Pinpoint the cell where the given text exists, returning its [X, Y] midpoint coordinate. 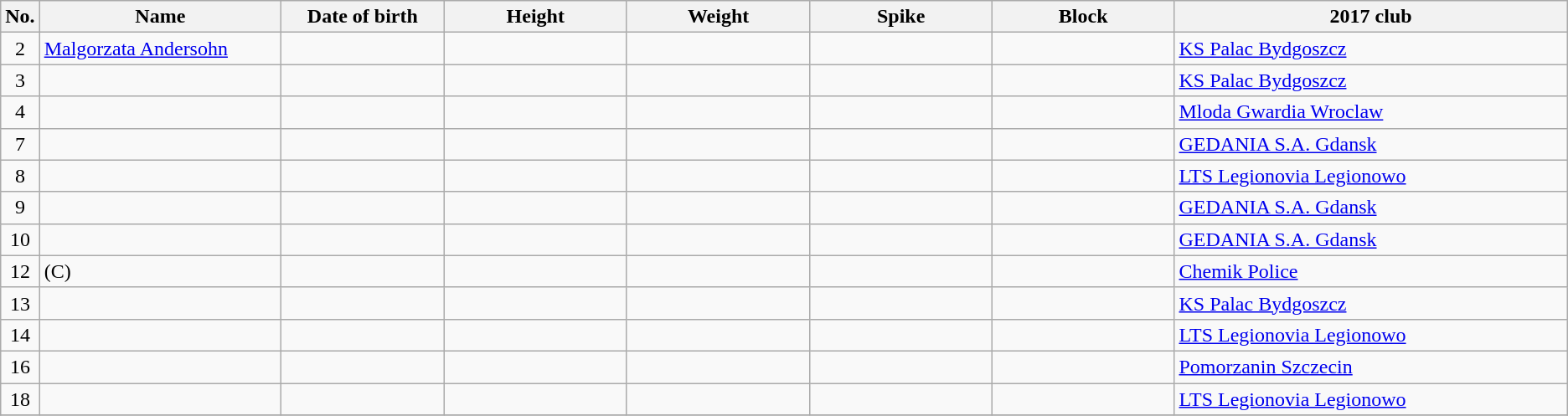
Malgorzata Andersohn [160, 49]
No. [20, 17]
Mloda Gwardia Wroclaw [1370, 112]
Block [1083, 17]
4 [20, 112]
2017 club [1370, 17]
13 [20, 303]
Date of birth [362, 17]
Spike [901, 17]
(C) [160, 271]
Height [535, 17]
2 [20, 49]
Pomorzanin Szczecin [1370, 367]
18 [20, 399]
Name [160, 17]
16 [20, 367]
Weight [718, 17]
12 [20, 271]
10 [20, 239]
14 [20, 335]
3 [20, 80]
8 [20, 176]
7 [20, 144]
9 [20, 208]
Chemik Police [1370, 271]
